Return the [x, y] coordinate for the center point of the cell that contains the specified text.  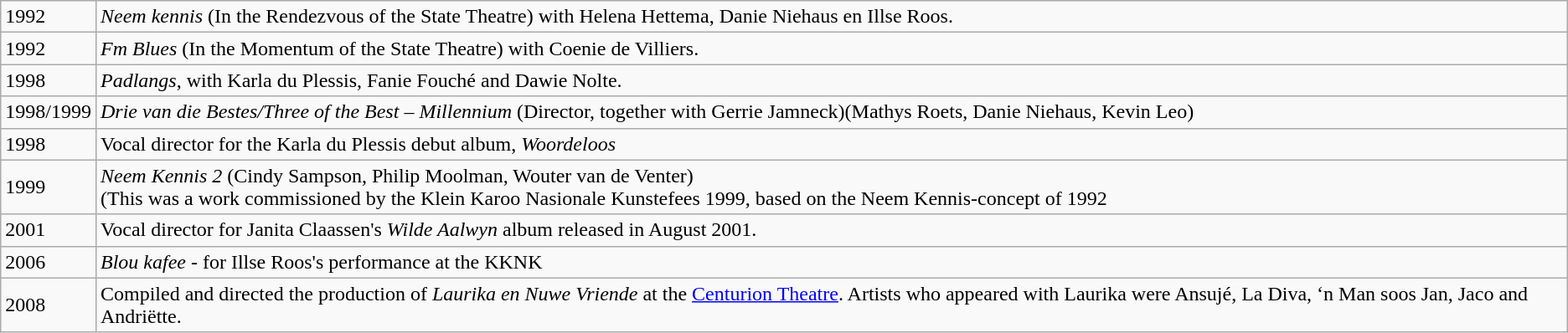
Vocal director for the Karla du Plessis debut album, Woordeloos [831, 144]
Neem kennis (In the Rendezvous of the State Theatre) with Helena Hettema, Danie Niehaus en Illse Roos. [831, 17]
1998/1999 [49, 112]
Padlangs, with Karla du Plessis, Fanie Fouché and Dawie Nolte. [831, 80]
Fm Blues (In the Momentum of the State Theatre) with Coenie de Villiers. [831, 49]
Blou kafee - for Illse Roos's performance at the KKNK [831, 262]
2008 [49, 305]
2001 [49, 230]
2006 [49, 262]
1999 [49, 187]
Vocal director for Janita Claassen's Wilde Aalwyn album released in August 2001. [831, 230]
Drie van die Bestes/Three of the Best – Millennium (Director, together with Gerrie Jamneck)(Mathys Roets, Danie Niehaus, Kevin Leo) [831, 112]
